Return the [x, y] coordinate for the center point of the cell that contains the specified text.  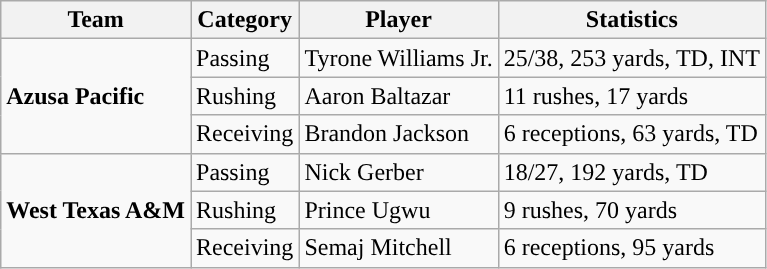
25/38, 253 yards, TD, INT [632, 58]
18/27, 192 yards, TD [632, 172]
9 rushes, 70 yards [632, 210]
Aaron Baltazar [398, 96]
Tyrone Williams Jr. [398, 58]
11 rushes, 17 yards [632, 96]
6 receptions, 63 yards, TD [632, 134]
West Texas A&M [96, 210]
Prince Ugwu [398, 210]
Semaj Mitchell [398, 248]
Category [244, 20]
Team [96, 20]
Brandon Jackson [398, 134]
Azusa Pacific [96, 96]
Nick Gerber [398, 172]
Player [398, 20]
Statistics [632, 20]
6 receptions, 95 yards [632, 248]
